Output the (X, Y) coordinate of the center of the cell containing the given text.  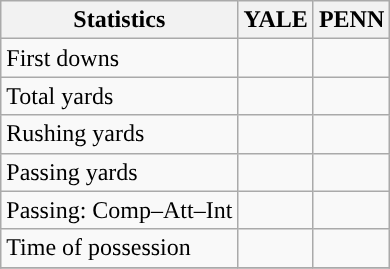
First downs (120, 58)
PENN (351, 20)
Statistics (120, 20)
Time of possession (120, 248)
Passing yards (120, 172)
Total yards (120, 96)
Rushing yards (120, 134)
Passing: Comp–Att–Int (120, 210)
YALE (276, 20)
